Output the [X, Y] coordinate of the center of the cell containing the given text.  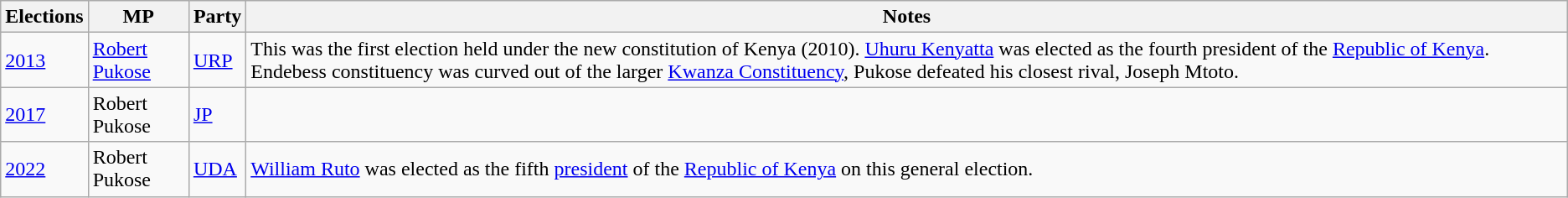
William Ruto was elected as the fifth president of the Republic of Kenya on this general election. [907, 169]
2022 [44, 169]
Party [217, 17]
2017 [44, 114]
2013 [44, 60]
UDA [217, 169]
Elections [44, 17]
MP [138, 17]
Notes [907, 17]
JP [217, 114]
URP [217, 60]
